Capture the cell that displays the provided text and extract its (x, y) central coordinate. 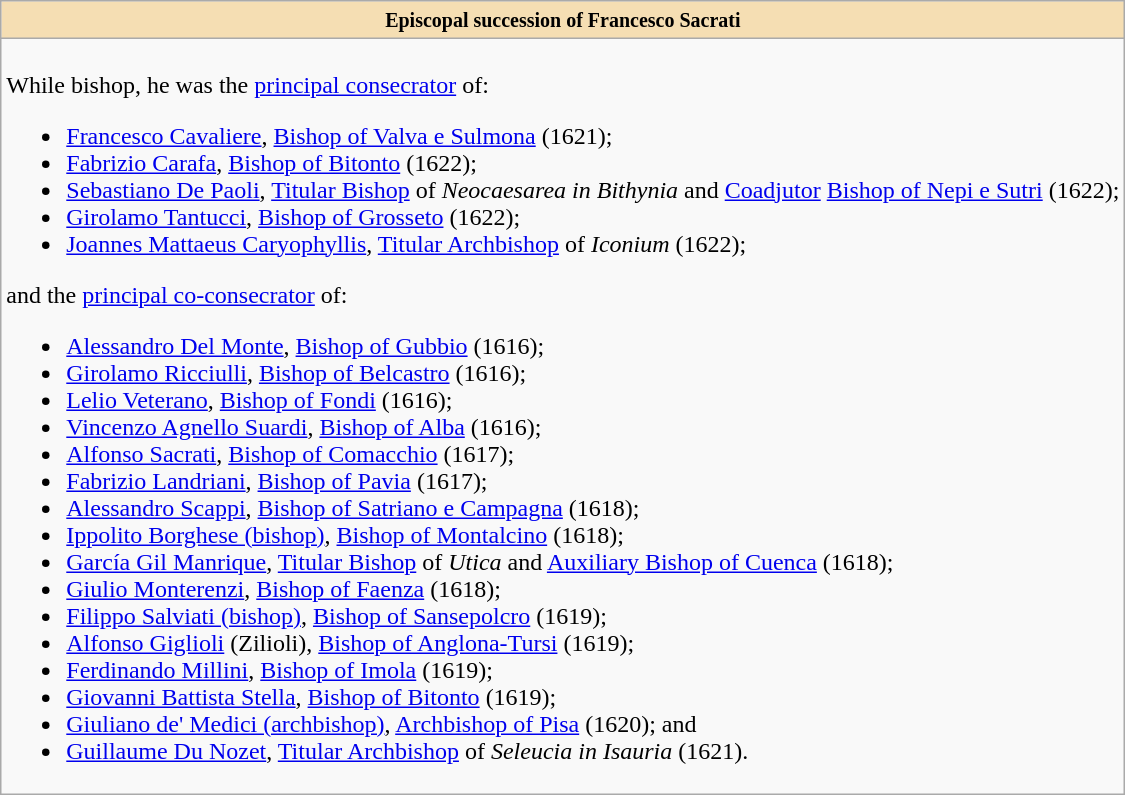
Episcopal succession of Francesco Sacrati (563, 20)
